Output the (x, y) coordinate of the center of the cell containing the given text.  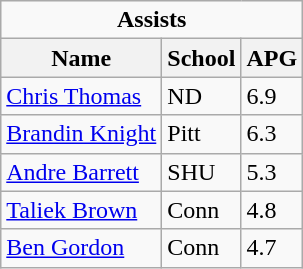
Ben Gordon (82, 248)
School (202, 58)
ND (202, 96)
Name (82, 58)
SHU (202, 172)
APG (272, 58)
4.8 (272, 210)
6.3 (272, 134)
4.7 (272, 248)
Taliek Brown (82, 210)
Brandin Knight (82, 134)
6.9 (272, 96)
Andre Barrett (82, 172)
Pitt (202, 134)
5.3 (272, 172)
Assists (152, 20)
Chris Thomas (82, 96)
